Detect which cell encompasses the target text, then output its (x, y) center coordinate. 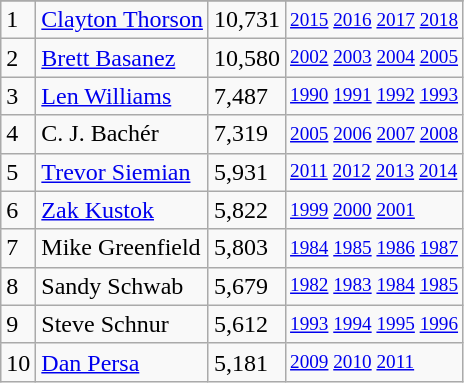
4 (18, 134)
C. J. Bachér (122, 134)
1982 1983 1984 1985 (374, 286)
1990 1991 1992 1993 (374, 96)
5,822 (246, 210)
1984 1985 1986 1987 (374, 248)
10 (18, 362)
5,679 (246, 286)
3 (18, 96)
Clayton Thorson (122, 20)
7,487 (246, 96)
2005 2006 2007 2008 (374, 134)
2002 2003 2004 2005 (374, 58)
2 (18, 58)
1999 2000 2001 (374, 210)
7 (18, 248)
Sandy Schwab (122, 286)
5,931 (246, 172)
1 (18, 20)
Mike Greenfield (122, 248)
Zak Kustok (122, 210)
Brett Basanez (122, 58)
5,181 (246, 362)
Trevor Siemian (122, 172)
Dan Persa (122, 362)
10,580 (246, 58)
2015 2016 2017 2018 (374, 20)
9 (18, 324)
5 (18, 172)
1993 1994 1995 1996 (374, 324)
10,731 (246, 20)
Len Williams (122, 96)
2011 2012 2013 2014 (374, 172)
2009 2010 2011 (374, 362)
5,612 (246, 324)
6 (18, 210)
5,803 (246, 248)
Steve Schnur (122, 324)
7,319 (246, 134)
8 (18, 286)
